Identify which cell holds the provided text, then report its [x, y] central coordinate. 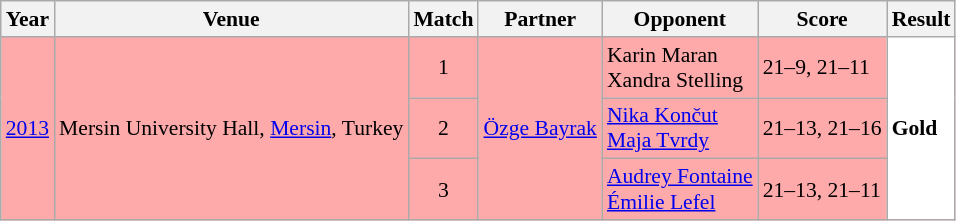
Nika Končut Maja Tvrdy [680, 128]
Özge Bayrak [540, 128]
Match [443, 19]
3 [443, 190]
1 [443, 68]
Venue [231, 19]
Partner [540, 19]
21–13, 21–16 [822, 128]
Result [922, 19]
Karin Maran Xandra Stelling [680, 68]
2 [443, 128]
Gold [922, 128]
2013 [28, 128]
Mersin University Hall, Mersin, Turkey [231, 128]
Opponent [680, 19]
21–13, 21–11 [822, 190]
Score [822, 19]
Year [28, 19]
Audrey Fontaine Émilie Lefel [680, 190]
21–9, 21–11 [822, 68]
